For the text-containing cell, return its midpoint in (x, y) coordinate format. 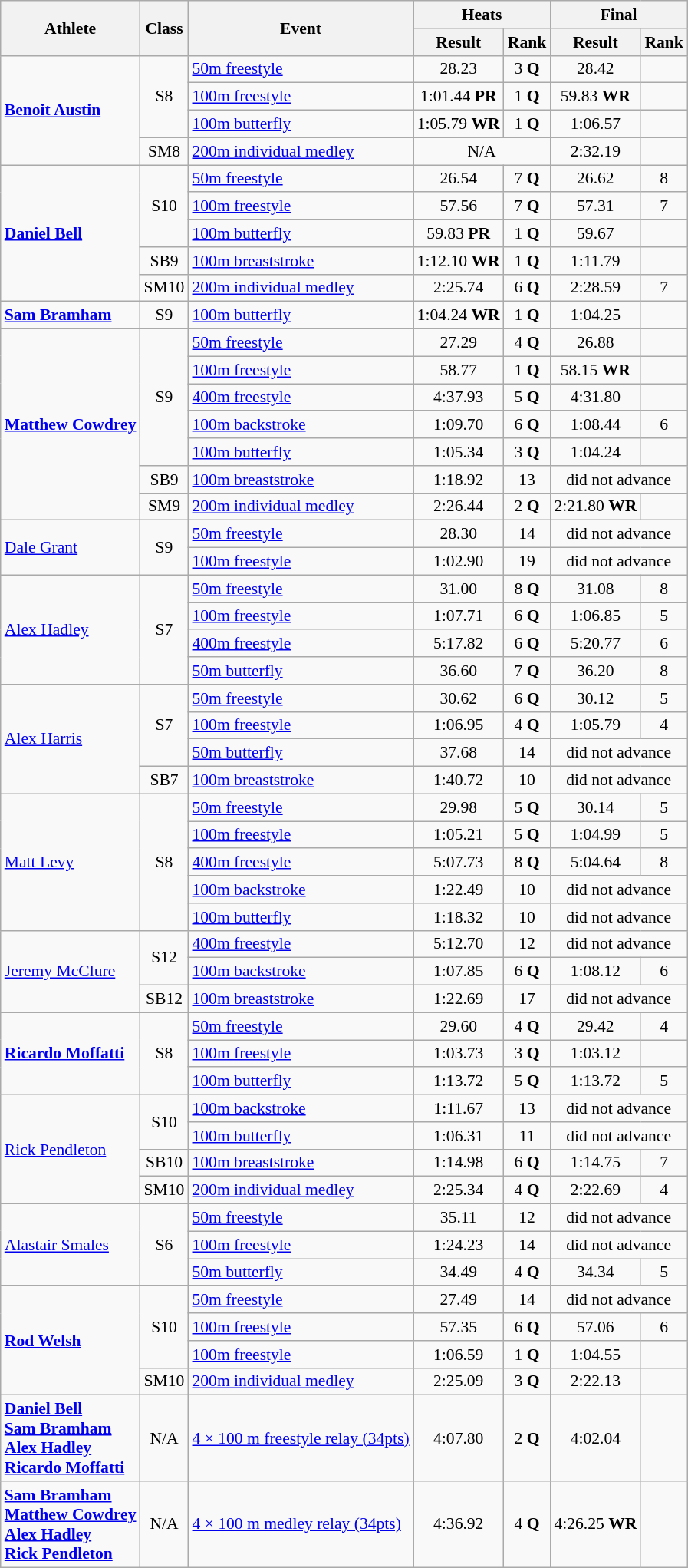
35.11 (459, 1218)
2:21.80 WR (595, 507)
1:06.57 (595, 124)
1:06.95 (459, 725)
1:04.55 (595, 1355)
4:37.93 (459, 398)
Jeremy McClure (71, 972)
5:04.64 (595, 863)
SM8 (164, 151)
1:08.44 (595, 425)
4:07.80 (459, 1438)
29.98 (459, 807)
Ricardo Moffatti (71, 1053)
1:06.31 (459, 1136)
57.56 (459, 206)
S12 (164, 958)
1:18.32 (459, 917)
1:04.25 (595, 315)
31.00 (459, 589)
1:12.10 WR (459, 261)
SM9 (164, 507)
1:14.98 (459, 1163)
1:02.90 (459, 562)
SB10 (164, 1163)
2:25.34 (459, 1190)
28.42 (595, 69)
4:02.04 (595, 1438)
Event (301, 28)
5:20.77 (595, 644)
31.08 (595, 589)
28.30 (459, 534)
59.83 PR (459, 233)
1:11.79 (595, 261)
1:01.44 PR (459, 97)
Matt Levy (71, 862)
1:03.12 (595, 1054)
1:06.85 (595, 616)
29.42 (595, 1026)
Sam Bramham Matthew Cowdrey Alex Hadley Rick Pendleton (71, 1524)
Alastair Smales (71, 1245)
2:28.59 (595, 288)
30.12 (595, 698)
1:40.72 (459, 781)
34.34 (595, 1273)
2:32.19 (595, 151)
1:05.79 (595, 725)
17 (528, 999)
1:11.67 (459, 1108)
Sam Bramham (71, 315)
36.60 (459, 671)
1:05.21 (459, 835)
Matthew Cowdrey (71, 425)
Dale Grant (71, 548)
27.49 (459, 1300)
Rick Pendleton (71, 1149)
Alex Harris (71, 739)
2:22.13 (595, 1381)
2:25.09 (459, 1381)
58.77 (459, 370)
SB12 (164, 999)
S6 (164, 1245)
Alex Hadley (71, 629)
5:07.73 (459, 863)
1:22.69 (459, 999)
28.23 (459, 69)
59.67 (595, 233)
1:03.73 (459, 1054)
1:04.99 (595, 835)
4 × 100 m freestyle relay (34pts) (301, 1438)
1:04.24 (595, 452)
26.88 (595, 343)
1:05.79 WR (459, 124)
1:22.49 (459, 890)
1:14.75 (595, 1163)
1:05.34 (459, 452)
Class (164, 28)
5:17.82 (459, 644)
4 × 100 m medley relay (34pts) (301, 1524)
57.06 (595, 1327)
2:26.44 (459, 507)
1:07.71 (459, 616)
4:36.92 (459, 1524)
1:24.23 (459, 1245)
57.35 (459, 1327)
1:18.92 (459, 480)
30.62 (459, 698)
36.20 (595, 671)
27.29 (459, 343)
4:26.25 WR (595, 1524)
SB7 (164, 781)
Final (618, 15)
Daniel Bell (71, 233)
34.49 (459, 1273)
1:09.70 (459, 425)
37.68 (459, 753)
26.54 (459, 179)
19 (528, 562)
Daniel Bell Sam Bramham Alex Hadley Ricardo Moffatti (71, 1438)
Benoit Austin (71, 110)
57.31 (595, 206)
Heats (482, 15)
58.15 WR (595, 370)
1:06.59 (459, 1355)
Rod Welsh (71, 1341)
4:31.80 (595, 398)
29.60 (459, 1026)
59.83 WR (595, 97)
1:04.24 WR (459, 315)
1:08.12 (595, 972)
5:12.70 (459, 944)
2:22.69 (595, 1190)
11 (528, 1136)
1:07.85 (459, 972)
26.62 (595, 179)
Athlete (71, 28)
2:25.74 (459, 288)
30.14 (595, 807)
